For the text-containing cell, return its midpoint in (X, Y) coordinate format. 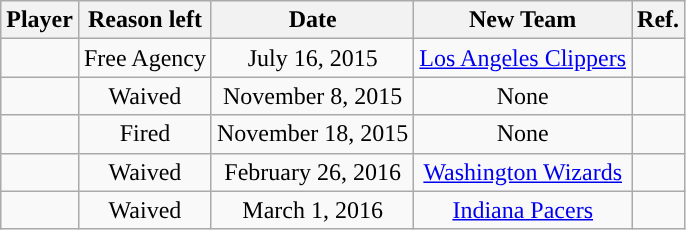
November 18, 2015 (312, 134)
Ref. (658, 20)
Washington Wizards (523, 172)
Indiana Pacers (523, 210)
New Team (523, 20)
Los Angeles Clippers (523, 58)
March 1, 2016 (312, 210)
Reason left (144, 20)
Free Agency (144, 58)
July 16, 2015 (312, 58)
Fired (144, 134)
November 8, 2015 (312, 96)
Player (40, 20)
Date (312, 20)
February 26, 2016 (312, 172)
